Provide the [X, Y] coordinate of the cell's center where the given text is located.  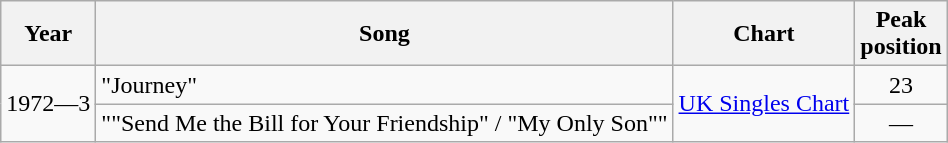
"Journey" [384, 85]
— [901, 123]
Chart [764, 34]
Peakposition [901, 34]
UK Singles Chart [764, 104]
""Send Me the Bill for Your Friendship" / "My Only Son"" [384, 123]
Year [48, 34]
Song [384, 34]
1972—3 [48, 104]
23 [901, 85]
